Provide the (X, Y) coordinate of the cell's center where the given text is located.  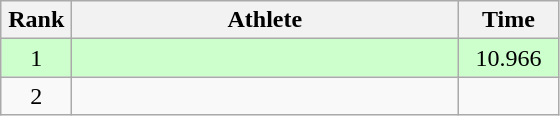
Athlete (265, 20)
1 (36, 58)
2 (36, 96)
10.966 (508, 58)
Time (508, 20)
Rank (36, 20)
